Determine the (x, y) coordinate at the center of the cell enclosing the given text.  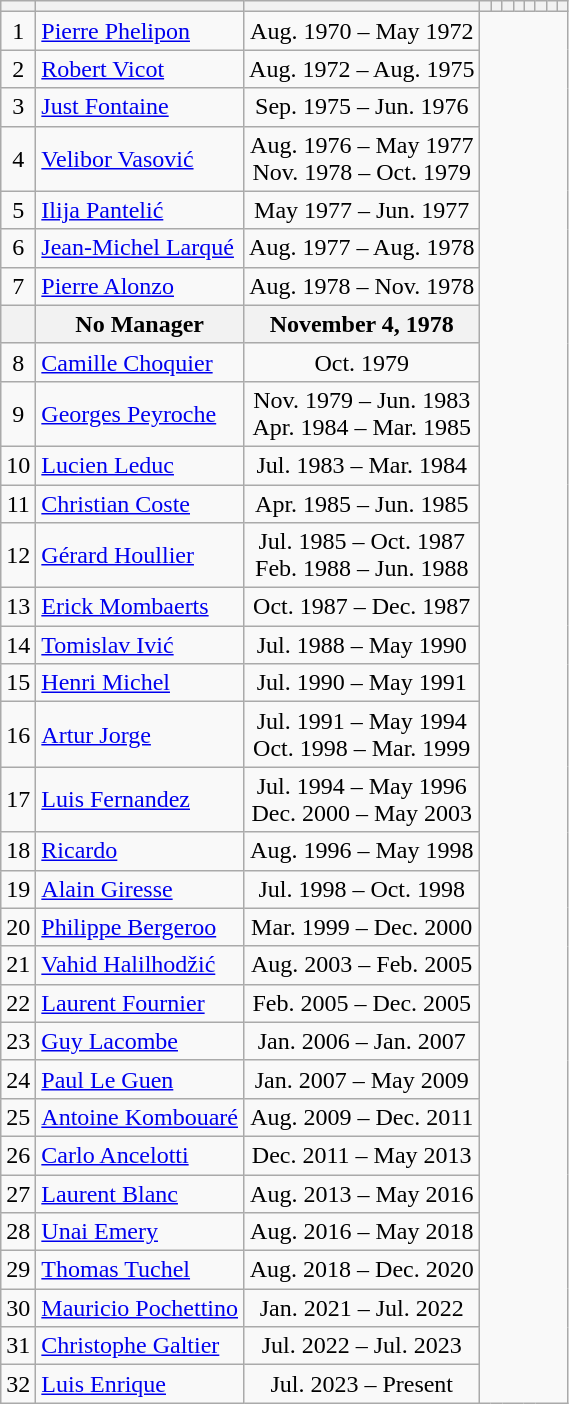
9 (18, 414)
Camille Choquier (140, 362)
Alain Giresse (140, 889)
Luis Enrique (140, 1384)
16 (18, 734)
Aug. 1970 – May 1972 (362, 31)
Georges Peyroche (140, 414)
18 (18, 851)
Aug. 1972 – Aug. 1975 (362, 69)
Gérard Houllier (140, 556)
Christian Coste (140, 503)
Thomas Tuchel (140, 1270)
Ricardo (140, 851)
30 (18, 1308)
20 (18, 927)
Laurent Fournier (140, 1003)
Philippe Bergeroo (140, 927)
Just Fontaine (140, 107)
25 (18, 1117)
4 (18, 158)
15 (18, 683)
Aug. 2003 – Feb. 2005 (362, 965)
29 (18, 1270)
24 (18, 1079)
22 (18, 1003)
Laurent Blanc (140, 1193)
Jul. 2022 – Jul. 2023 (362, 1346)
Paul Le Guen (140, 1079)
Lucien Leduc (140, 465)
14 (18, 645)
Jul. 1998 – Oct. 1998 (362, 889)
Vahid Halilhodžić (140, 965)
27 (18, 1193)
Robert Vicot (140, 69)
17 (18, 800)
Jan. 2007 – May 2009 (362, 1079)
23 (18, 1041)
Jul. 1988 – May 1990 (362, 645)
Aug. 1977 – Aug. 1978 (362, 248)
Aug. 2018 – Dec. 2020 (362, 1270)
11 (18, 503)
Mar. 1999 – Dec. 2000 (362, 927)
Aug. 2009 – Dec. 2011 (362, 1117)
Dec. 2011 – May 2013 (362, 1155)
Apr. 1985 – Jun. 1985 (362, 503)
28 (18, 1232)
Feb. 2005 – Dec. 2005 (362, 1003)
Artur Jorge (140, 734)
10 (18, 465)
Pierre Phelipon (140, 31)
No Manager (140, 324)
Mauricio Pochettino (140, 1308)
12 (18, 556)
8 (18, 362)
Jul. 1985 – Oct. 1987Feb. 1988 – Jun. 1988 (362, 556)
Jul. 2023 – Present (362, 1384)
Jean-Michel Larqué (140, 248)
5 (18, 210)
Carlo Ancelotti (140, 1155)
Pierre Alonzo (140, 286)
Jul. 1983 – Mar. 1984 (362, 465)
1 (18, 31)
Christophe Galtier (140, 1346)
19 (18, 889)
Antoine Kombouaré (140, 1117)
Guy Lacombe (140, 1041)
Jan. 2006 – Jan. 2007 (362, 1041)
Aug. 2013 – May 2016 (362, 1193)
November 4, 1978 (362, 324)
Aug. 1996 – May 1998 (362, 851)
Henri Michel (140, 683)
Oct. 1987 – Dec. 1987 (362, 607)
7 (18, 286)
Sep. 1975 – Jun. 1976 (362, 107)
Aug. 2016 – May 2018 (362, 1232)
Jul. 1994 – May 1996Dec. 2000 – May 2003 (362, 800)
Jul. 1990 – May 1991 (362, 683)
2 (18, 69)
21 (18, 965)
Ilija Pantelić (140, 210)
Jul. 1991 – May 1994Oct. 1998 – Mar. 1999 (362, 734)
Luis Fernandez (140, 800)
3 (18, 107)
Velibor Vasović (140, 158)
Oct. 1979 (362, 362)
Aug. 1976 – May 1977Nov. 1978 – Oct. 1979 (362, 158)
Aug. 1978 – Nov. 1978 (362, 286)
31 (18, 1346)
Unai Emery (140, 1232)
Jan. 2021 – Jul. 2022 (362, 1308)
Nov. 1979 – Jun. 1983Apr. 1984 – Mar. 1985 (362, 414)
Erick Mombaerts (140, 607)
Tomislav Ivić (140, 645)
13 (18, 607)
32 (18, 1384)
26 (18, 1155)
May 1977 – Jun. 1977 (362, 210)
6 (18, 248)
